Output the (X, Y) coordinate of the center of the cell containing the given text.  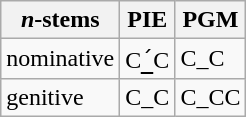
C_CC (210, 97)
genitive (60, 97)
n-stems (60, 20)
C_́C (148, 59)
nominative (60, 59)
PIE (148, 20)
PGM (210, 20)
